Return [x, y] of the center of cell containing provided text 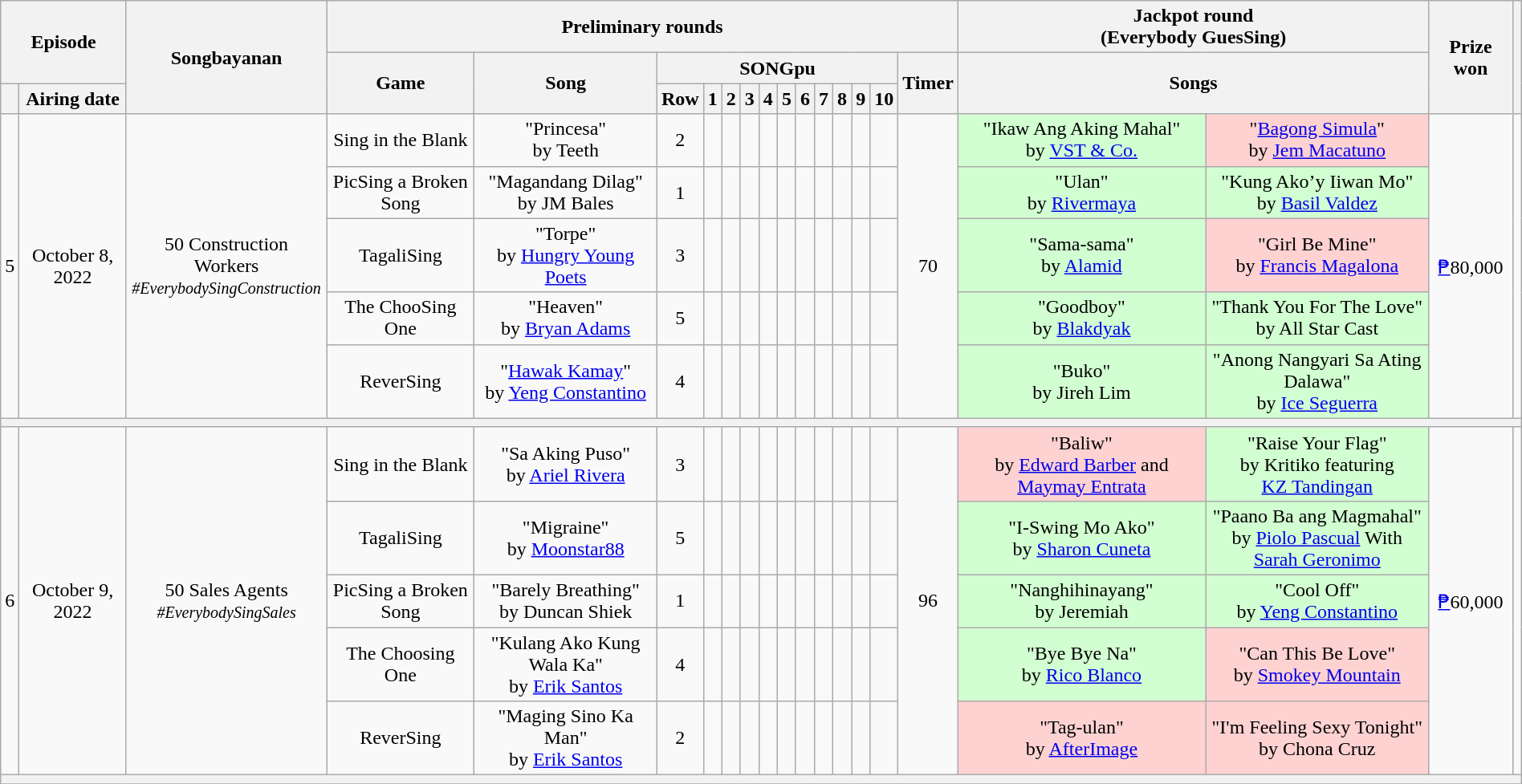
"I-Swing Mo Ako"by Sharon Cuneta [1081, 538]
Jackpot round(Everybody GuesSing) [1193, 27]
"Maging Sino Ka Man"by Erik Santos [565, 738]
"Torpe"by Hungry Young Poets [565, 255]
50 Construction Workers#EverybodySingConstruction [226, 266]
"Tag-ulan"by AfterImage [1081, 738]
96 [928, 600]
The ChooSing One [401, 318]
"Goodboy"by Blakdyak [1081, 318]
"Heaven"by Bryan Adams [565, 318]
"Magandang Dilag"by JM Bales [565, 193]
"Sa Aking Puso"by Ariel Rivera [565, 464]
"Bye Bye Na"by Rico Blanco [1081, 664]
"Raise Your Flag"by Kritiko featuring KZ Tandingan [1317, 464]
Prize won [1471, 58]
Songbayanan [226, 58]
SONGpu [777, 68]
10 [885, 99]
October 8, 2022 [73, 266]
50 Sales Agents#EverybodySingSales [226, 600]
Preliminary rounds [642, 27]
₱60,000 [1471, 600]
"Princesa"by Teeth [565, 140]
Game [401, 83]
"Can This Be Love"by Smokey Mountain [1317, 664]
"Cool Off"by Yeng Constantino [1317, 600]
Episode [64, 42]
"Buko"by Jireh Lim [1081, 381]
"Ikaw Ang Aking Mahal"by VST & Co. [1081, 140]
"Migraine"by Moonstar88 [565, 538]
"Nanghihinayang"by Jeremiah [1081, 600]
"Kulang Ako Kung Wala Ka"by Erik Santos [565, 664]
"I'm Feeling Sexy Tonight"by Chona Cruz [1317, 738]
8 [843, 99]
October 9, 2022 [73, 600]
₱80,000 [1471, 266]
"Paano Ba ang Magmahal"by Piolo Pascual With Sarah Geronimo [1317, 538]
Song [565, 83]
"Thank You For The Love"by All Star Cast [1317, 318]
Timer [928, 83]
9 [861, 99]
70 [928, 266]
Row [680, 99]
"Bagong Simula"by Jem Macatuno [1317, 140]
Airing date [73, 99]
Songs [1193, 83]
"Girl Be Mine"by Francis Magalona [1317, 255]
7 [824, 99]
The Choosing One [401, 664]
"Ulan"by Rivermaya [1081, 193]
"Anong Nangyari Sa Ating Dalawa"by Ice Seguerra [1317, 381]
"Hawak Kamay"by Yeng Constantino [565, 381]
"Baliw"by Edward Barber and Maymay Entrata [1081, 464]
"Kung Ako’y Iiwan Mo"by Basil Valdez [1317, 193]
"Sama-sama"by Alamid [1081, 255]
"Barely Breathing"by Duncan Shiek [565, 600]
